Search for the cell housing the specified text and yield its [X, Y] center coordinate. 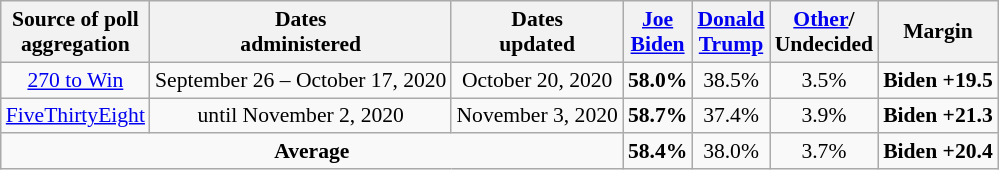
Average [312, 152]
DonaldTrump [730, 32]
37.4% [730, 116]
Biden +19.5 [938, 80]
58.7% [658, 116]
JoeBiden [658, 32]
Margin [938, 32]
October 20, 2020 [536, 80]
November 3, 2020 [536, 116]
58.0% [658, 80]
3.7% [824, 152]
38.5% [730, 80]
270 to Win [76, 80]
Dates updated [536, 32]
Dates administered [300, 32]
38.0% [730, 152]
58.4% [658, 152]
Biden +20.4 [938, 152]
3.9% [824, 116]
Biden +21.3 [938, 116]
FiveThirtyEight [76, 116]
3.5% [824, 80]
until November 2, 2020 [300, 116]
September 26 – October 17, 2020 [300, 80]
Source of pollaggregation [76, 32]
Other/Undecided [824, 32]
